Return the (X, Y) coordinate for the center point of the cell that contains the specified text.  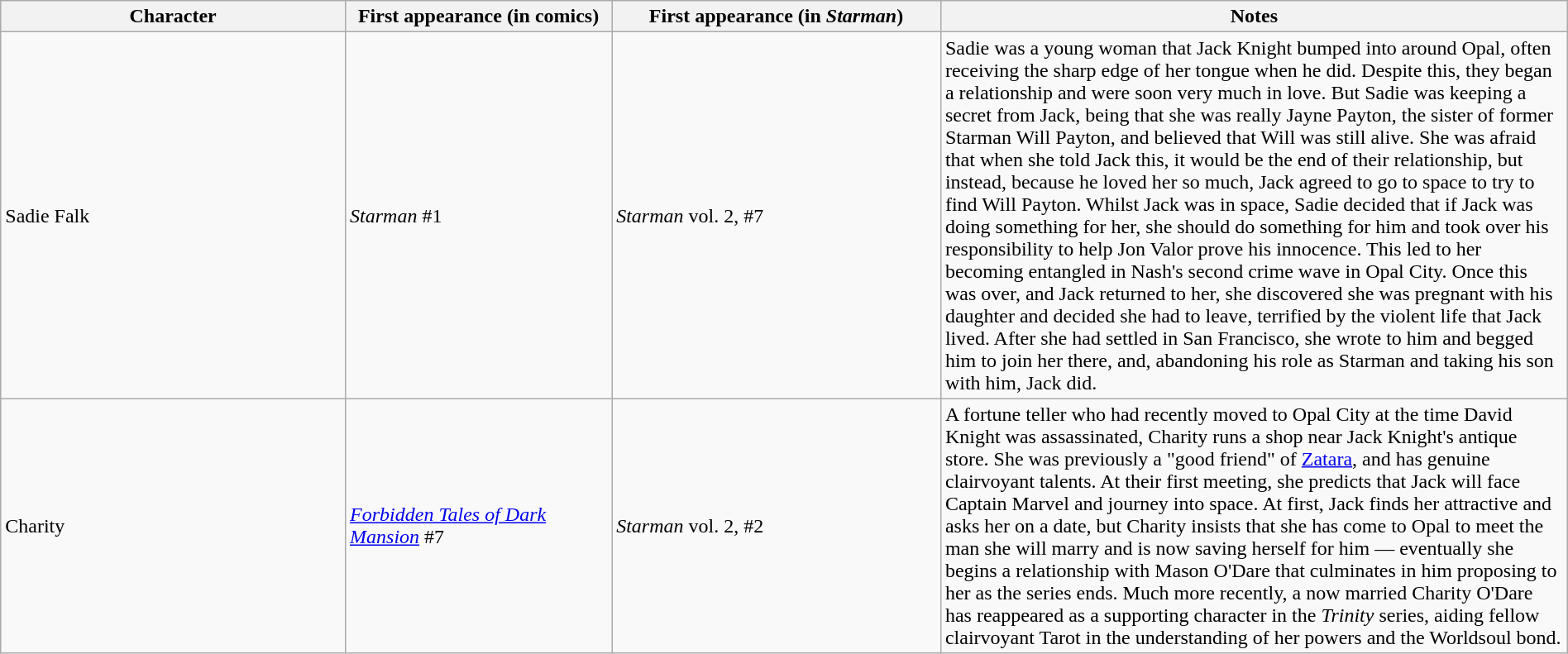
First appearance (in comics) (479, 17)
Forbidden Tales of Dark Mansion #7 (479, 526)
Starman vol. 2, #7 (777, 215)
Character (174, 17)
Charity (174, 526)
First appearance (in Starman) (777, 17)
Sadie Falk (174, 215)
Notes (1254, 17)
Starman #1 (479, 215)
Starman vol. 2, #2 (777, 526)
